Return [X, Y] of the center of cell containing provided text 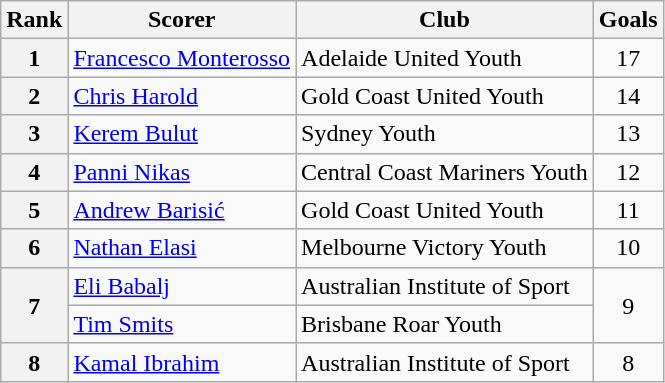
Rank [34, 20]
Nathan Elasi [182, 248]
3 [34, 134]
17 [628, 58]
Kerem Bulut [182, 134]
9 [628, 305]
Goals [628, 20]
Brisbane Roar Youth [445, 324]
Melbourne Victory Youth [445, 248]
Adelaide United Youth [445, 58]
Francesco Monterosso [182, 58]
Chris Harold [182, 96]
Scorer [182, 20]
Andrew Barisić [182, 210]
Club [445, 20]
5 [34, 210]
14 [628, 96]
7 [34, 305]
Sydney Youth [445, 134]
12 [628, 172]
6 [34, 248]
Eli Babalj [182, 286]
13 [628, 134]
Kamal Ibrahim [182, 362]
2 [34, 96]
11 [628, 210]
10 [628, 248]
Central Coast Mariners Youth [445, 172]
Panni Nikas [182, 172]
1 [34, 58]
4 [34, 172]
Tim Smits [182, 324]
